Determine the (x, y) coordinate at the center of the cell enclosing the given text.  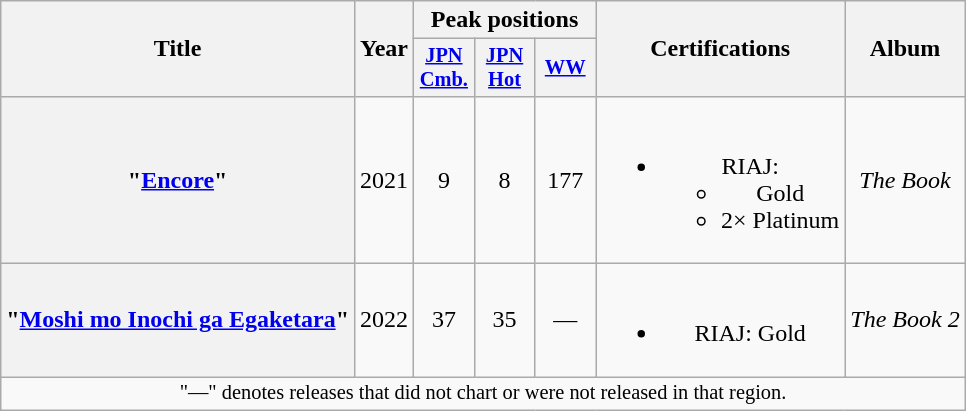
Peak positions (505, 20)
Year (384, 49)
35 (504, 320)
Certifications (720, 49)
WW (566, 68)
"—" denotes releases that did not chart or were not released in that region. (483, 394)
177 (566, 180)
2021 (384, 180)
"Encore" (178, 180)
9 (444, 180)
The Book 2 (905, 320)
The Book (905, 180)
2022 (384, 320)
37 (444, 320)
Title (178, 49)
8 (504, 180)
RIAJ:Gold 2× Platinum (720, 180)
JPNCmb. (444, 68)
— (566, 320)
Album (905, 49)
JPNHot (504, 68)
"Moshi mo Inochi ga Egaketara" (178, 320)
RIAJ: Gold (720, 320)
